Capture the cell that displays the provided text and extract its (X, Y) central coordinate. 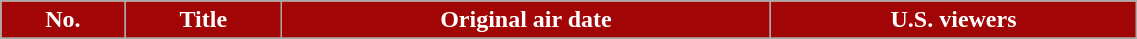
U.S. viewers (954, 20)
No. (63, 20)
Original air date (526, 20)
Title (204, 20)
